Detect which cell encompasses the target text, then output its (x, y) center coordinate. 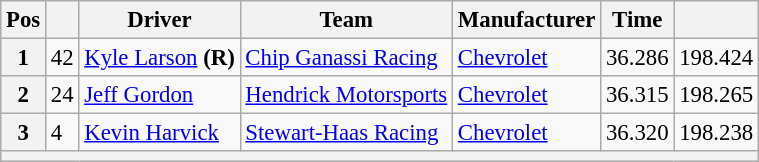
24 (62, 95)
36.315 (638, 95)
Pos (24, 20)
Hendrick Motorsports (346, 95)
Chip Ganassi Racing (346, 58)
4 (62, 133)
42 (62, 58)
36.286 (638, 58)
198.424 (716, 58)
1 (24, 58)
198.265 (716, 95)
Time (638, 20)
Kyle Larson (R) (160, 58)
36.320 (638, 133)
Stewart-Haas Racing (346, 133)
198.238 (716, 133)
Driver (160, 20)
2 (24, 95)
Manufacturer (527, 20)
Jeff Gordon (160, 95)
3 (24, 133)
Kevin Harvick (160, 133)
Team (346, 20)
